Return [X, Y] of the center of cell containing provided text 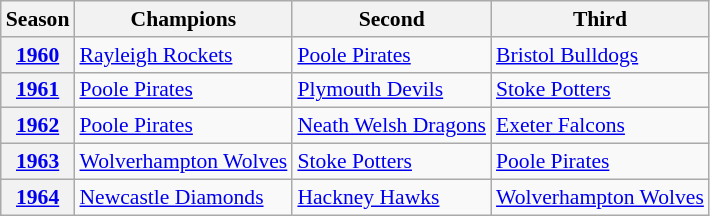
1960 [38, 55]
Second [392, 19]
1962 [38, 126]
Neath Welsh Dragons [392, 126]
Bristol Bulldogs [600, 55]
Third [600, 19]
1963 [38, 162]
Newcastle Diamonds [183, 197]
Season [38, 19]
Exeter Falcons [600, 126]
1964 [38, 197]
1961 [38, 90]
Hackney Hawks [392, 197]
Champions [183, 19]
Plymouth Devils [392, 90]
Rayleigh Rockets [183, 55]
